Output the [X, Y] coordinate of the center of the cell containing the given text.  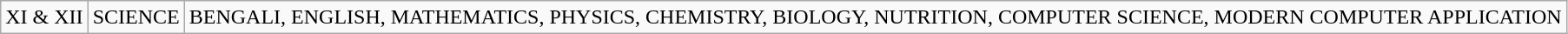
SCIENCE [136, 17]
BENGALI, ENGLISH, MATHEMATICS, PHYSICS, CHEMISTRY, BIOLOGY, NUTRITION, COMPUTER SCIENCE, MODERN COMPUTER APPLICATION [876, 17]
XI & XII [44, 17]
